From the cell containing the given text, extract its center point as (x, y) coordinate. 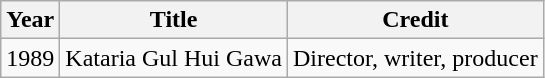
Credit (415, 20)
Title (174, 20)
1989 (30, 58)
Kataria Gul Hui Gawa (174, 58)
Director, writer, producer (415, 58)
Year (30, 20)
